Capture the cell that displays the provided text and extract its (x, y) central coordinate. 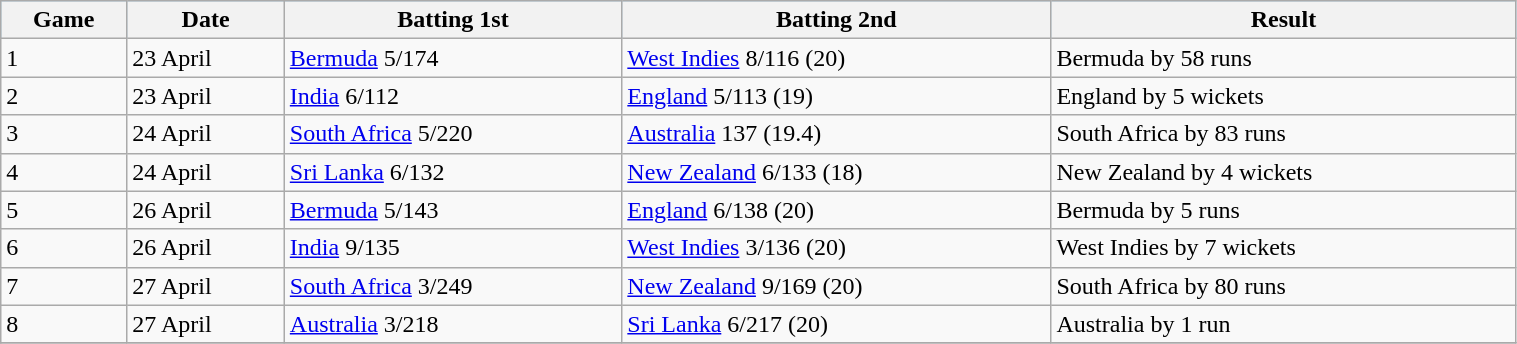
Sri Lanka 6/132 (453, 172)
England 5/113 (19) (836, 96)
Game (64, 20)
India 9/135 (453, 248)
New Zealand 9/169 (20) (836, 286)
Batting 2nd (836, 20)
New Zealand by 4 wickets (1284, 172)
South Africa 3/249 (453, 286)
Sri Lanka 6/217 (20) (836, 324)
5 (64, 210)
Result (1284, 20)
Bermuda by 5 runs (1284, 210)
Batting 1st (453, 20)
2 (64, 96)
4 (64, 172)
Bermuda 5/174 (453, 58)
3 (64, 134)
South Africa 5/220 (453, 134)
Australia 137 (19.4) (836, 134)
1 (64, 58)
Australia 3/218 (453, 324)
Date (206, 20)
England 6/138 (20) (836, 210)
Bermuda 5/143 (453, 210)
West Indies 3/136 (20) (836, 248)
Bermuda by 58 runs (1284, 58)
India 6/112 (453, 96)
England by 5 wickets (1284, 96)
6 (64, 248)
Australia by 1 run (1284, 324)
South Africa by 83 runs (1284, 134)
West Indies 8/116 (20) (836, 58)
New Zealand 6/133 (18) (836, 172)
8 (64, 324)
7 (64, 286)
South Africa by 80 runs (1284, 286)
West Indies by 7 wickets (1284, 248)
